Identify which cell holds the provided text, then report its [x, y] central coordinate. 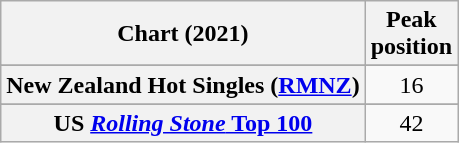
42 [411, 123]
16 [411, 85]
New Zealand Hot Singles (RMNZ) [183, 85]
US Rolling Stone Top 100 [183, 123]
Peakposition [411, 34]
Chart (2021) [183, 34]
